Locate the cell with the specified text and output its [x, y] center coordinate. 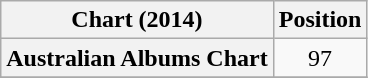
Position [320, 20]
Australian Albums Chart [137, 58]
Chart (2014) [137, 20]
97 [320, 58]
